Determine the [X, Y] coordinate at the center of the cell enclosing the given text.  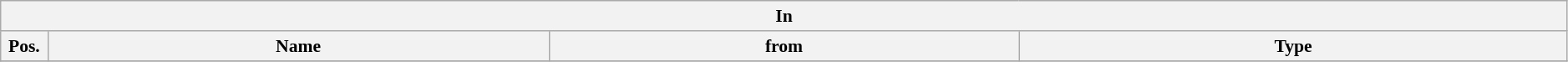
Type [1293, 46]
Pos. [24, 46]
from [784, 46]
Name [298, 46]
In [784, 16]
